For the text-containing cell, return its midpoint in (X, Y) coordinate format. 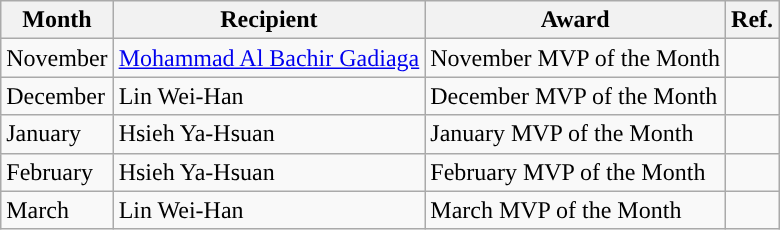
Mohammad Al Bachir Gadiaga (269, 58)
January (57, 134)
Month (57, 20)
November (57, 58)
Ref. (752, 20)
December MVP of the Month (576, 96)
March MVP of the Month (576, 210)
Award (576, 20)
December (57, 96)
November MVP of the Month (576, 58)
February (57, 172)
January MVP of the Month (576, 134)
Recipient (269, 20)
March (57, 210)
February MVP of the Month (576, 172)
